Output the [X, Y] coordinate of the center of the cell containing the given text.  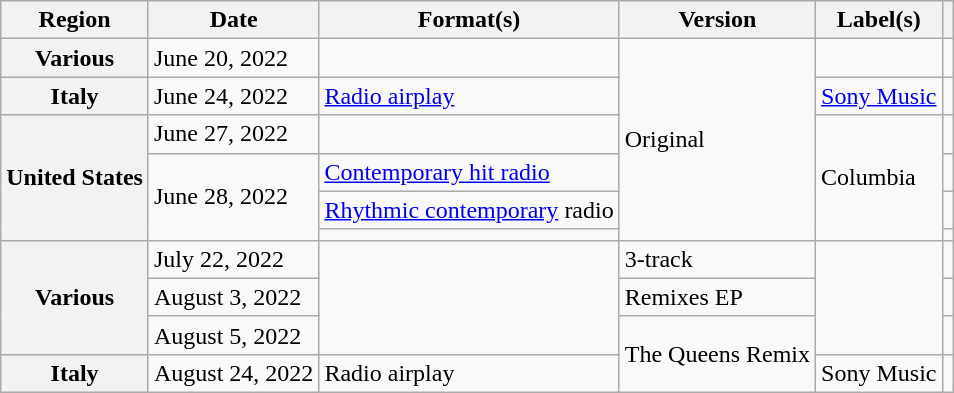
Label(s) [879, 20]
Contemporary hit radio [469, 172]
Columbia [879, 178]
Region [75, 20]
Date [233, 20]
3-track [717, 259]
Rhythmic contemporary radio [469, 210]
Format(s) [469, 20]
August 24, 2022 [233, 373]
July 22, 2022 [233, 259]
June 28, 2022 [233, 196]
June 24, 2022 [233, 96]
Remixes EP [717, 297]
June 27, 2022 [233, 134]
Original [717, 140]
Version [717, 20]
August 5, 2022 [233, 335]
June 20, 2022 [233, 58]
August 3, 2022 [233, 297]
United States [75, 178]
The Queens Remix [717, 354]
